Pinpoint the cell where the given text exists, returning its (x, y) midpoint coordinate. 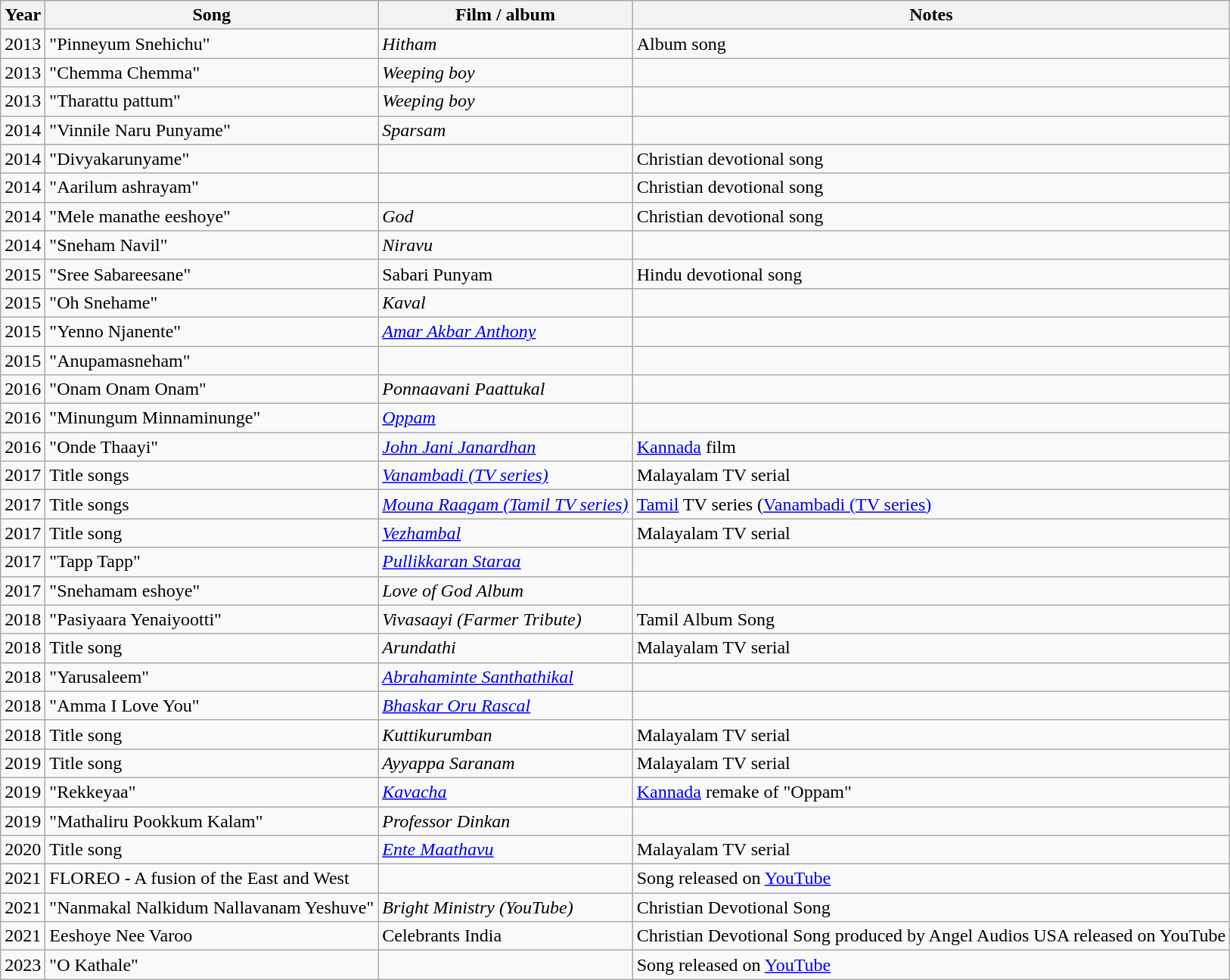
"Pinneyum Snehichu" (212, 44)
"Oh Snehame" (212, 302)
Sparsam (505, 130)
Christian Devotional Song (930, 907)
"Tapp Tapp" (212, 562)
Pullikkaran Staraa (505, 562)
"Chemma Chemma" (212, 73)
"Snehamam eshoye" (212, 591)
"Vinnile Naru Punyame" (212, 130)
"Pasiyaara Yenaiyootti" (212, 619)
"Divyakarunyame" (212, 159)
Song (212, 15)
Love of God Album (505, 591)
Abrahaminte Santhathikal (505, 677)
Kavacha (505, 792)
Kaval (505, 302)
Mouna Raagam (Tamil TV series) (505, 504)
Christian Devotional Song produced by Angel Audios USA released on YouTube (930, 936)
Tamil TV series (Vanambadi (TV series) (930, 504)
Film / album (505, 15)
"Amma I Love You" (212, 706)
"Sree Sabareesane" (212, 274)
Ente Maathavu (505, 850)
Year (23, 15)
John Jani Janardhan (505, 447)
Hindu devotional song (930, 274)
"Onde Thaayi" (212, 447)
Vezhambal (505, 533)
Oppam (505, 418)
"Tharattu pattum" (212, 101)
"Minungum Minnaminunge" (212, 418)
Professor Dinkan (505, 820)
Arundathi (505, 648)
"Mathaliru Pookkum Kalam" (212, 820)
Celebrants India (505, 936)
"Yenno Njanente" (212, 331)
Notes (930, 15)
"O Kathale" (212, 965)
"Sneham Navil" (212, 245)
"Mele manathe eeshoye" (212, 216)
Ayyappa Saranam (505, 763)
Kuttikurumban (505, 734)
"Anupamasneham" (212, 361)
2023 (23, 965)
"Onam Onam Onam" (212, 389)
"Yarusaleem" (212, 677)
Bhaskar Oru Rascal (505, 706)
Vivasaayi (Farmer Tribute) (505, 619)
Hitham (505, 44)
"Aarilum ashrayam" (212, 188)
Amar Akbar Anthony (505, 331)
Kannada film (930, 447)
Eeshoye Nee Varoo (212, 936)
"Rekkeyaa" (212, 792)
God (505, 216)
Bright Ministry (YouTube) (505, 907)
Tamil Album Song (930, 619)
"Nanmakal Nalkidum Nallavanam Yeshuve" (212, 907)
Vanambadi (TV series) (505, 476)
Kannada remake of "Oppam" (930, 792)
Album song (930, 44)
Ponnaavani Paattukal (505, 389)
FLOREO - A fusion of the East and West (212, 879)
2020 (23, 850)
Niravu (505, 245)
Sabari Punyam (505, 274)
